Extract the (x, y) coordinate from the center of the cell holding the provided text.  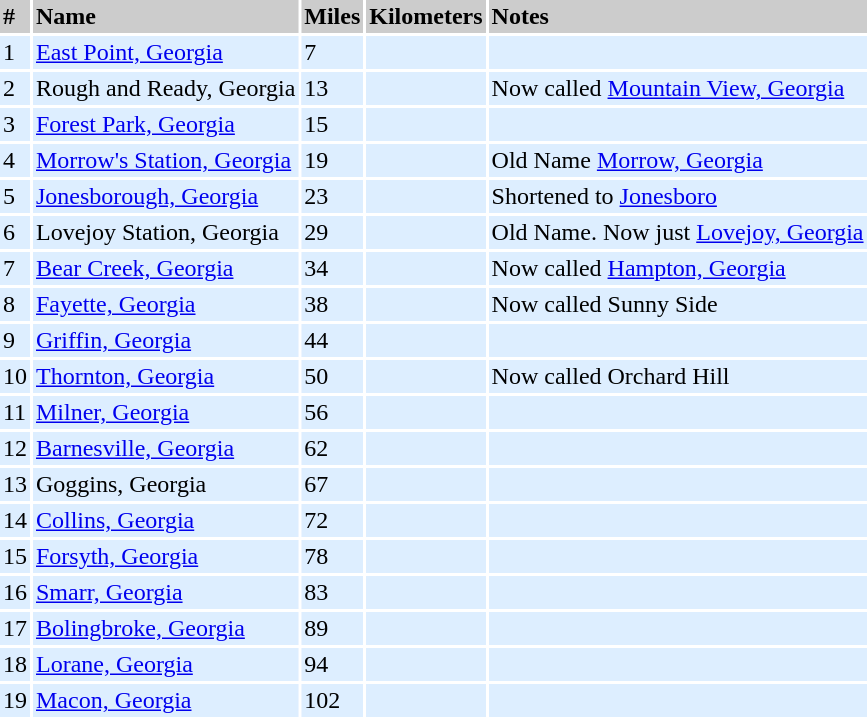
12 (15, 448)
Rough and Ready, Georgia (166, 88)
94 (332, 664)
Fayette, Georgia (166, 304)
29 (332, 232)
Old Name Morrow, Georgia (678, 160)
9 (15, 340)
Collins, Georgia (166, 520)
Now called Orchard Hill (678, 376)
Name (166, 16)
18 (15, 664)
Milner, Georgia (166, 412)
72 (332, 520)
Jonesborough, Georgia (166, 196)
2 (15, 88)
34 (332, 268)
102 (332, 700)
Forest Park, Georgia (166, 124)
Morrow's Station, Georgia (166, 160)
5 (15, 196)
8 (15, 304)
17 (15, 628)
Now called Sunny Side (678, 304)
38 (332, 304)
Kilometers (426, 16)
78 (332, 556)
# (15, 16)
Barnesville, Georgia (166, 448)
44 (332, 340)
Lorane, Georgia (166, 664)
1 (15, 52)
Macon, Georgia (166, 700)
Notes (678, 16)
6 (15, 232)
East Point, Georgia (166, 52)
50 (332, 376)
Now called Hampton, Georgia (678, 268)
16 (15, 592)
10 (15, 376)
67 (332, 484)
4 (15, 160)
Goggins, Georgia (166, 484)
89 (332, 628)
Thornton, Georgia (166, 376)
Old Name. Now just Lovejoy, Georgia (678, 232)
11 (15, 412)
Forsyth, Georgia (166, 556)
Bolingbroke, Georgia (166, 628)
23 (332, 196)
62 (332, 448)
Now called Mountain View, Georgia (678, 88)
83 (332, 592)
Lovejoy Station, Georgia (166, 232)
3 (15, 124)
Miles (332, 16)
Smarr, Georgia (166, 592)
14 (15, 520)
Bear Creek, Georgia (166, 268)
56 (332, 412)
Griffin, Georgia (166, 340)
Shortened to Jonesboro (678, 196)
